Provide the (x, y) coordinate of the cell's center where the given text is located.  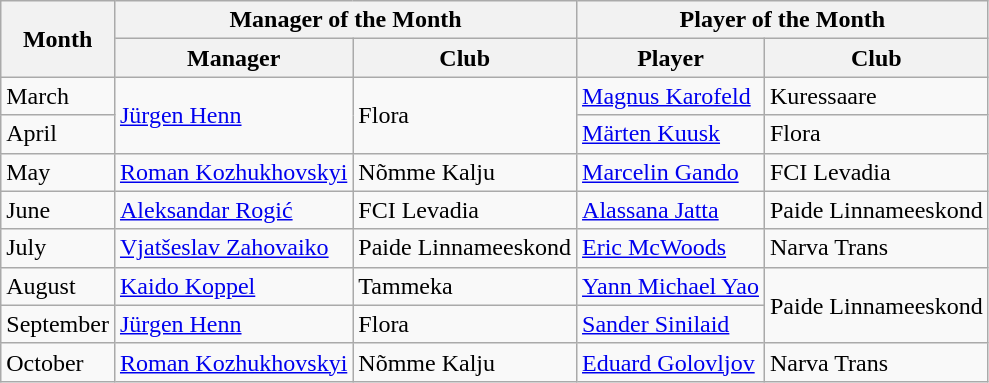
April (58, 134)
Aleksandar Rogić (233, 210)
Manager of the Month (345, 20)
Player (671, 58)
Yann Michael Yao (671, 286)
Player of the Month (783, 20)
Sander Sinilaid (671, 324)
Eric McWoods (671, 248)
Vjatšeslav Zahovaiko (233, 248)
Alassana Jatta (671, 210)
March (58, 96)
Eduard Golovljov (671, 362)
Märten Kuusk (671, 134)
Magnus Karofeld (671, 96)
Month (58, 39)
Tammeka (465, 286)
August (58, 286)
Kaido Koppel (233, 286)
October (58, 362)
Marcelin Gando (671, 172)
July (58, 248)
June (58, 210)
Kuressaare (876, 96)
Manager (233, 58)
September (58, 324)
May (58, 172)
